Extract the (X, Y) coordinate from the center of the cell holding the provided text.  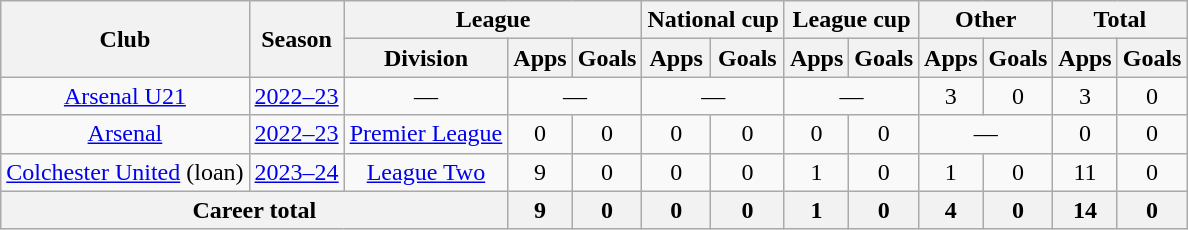
Career total (254, 210)
14 (1085, 210)
Division (426, 58)
Total (1120, 20)
Colchester United (loan) (125, 172)
League cup (851, 20)
League Two (426, 172)
Premier League (426, 134)
Season (296, 39)
Other (986, 20)
Arsenal U21 (125, 96)
2023–24 (296, 172)
Arsenal (125, 134)
League (493, 20)
National cup (713, 20)
Club (125, 39)
11 (1085, 172)
4 (951, 210)
